Scan for the cell matching the given text and deliver its [x, y] coordinate at center. 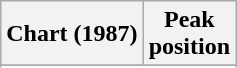
Peakposition [189, 34]
Chart (1987) [72, 34]
